Output the [x, y] coordinate of the center of the cell containing the given text.  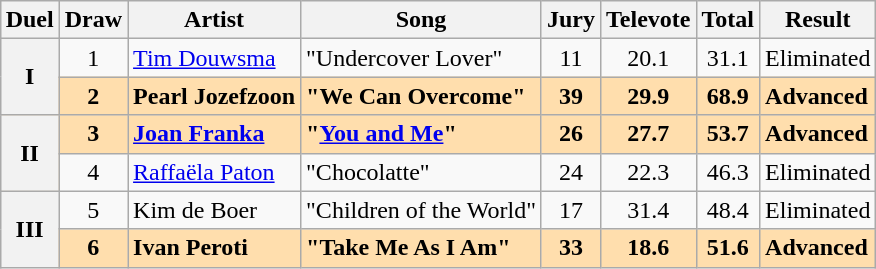
Tim Douwsma [214, 58]
51.6 [728, 248]
"You and Me" [422, 134]
17 [570, 210]
"Chocolatte" [422, 172]
III [30, 229]
46.3 [728, 172]
2 [93, 96]
6 [93, 248]
Televote [648, 20]
18.6 [648, 248]
"We Can Overcome" [422, 96]
24 [570, 172]
Pearl Jozefzoon [214, 96]
Song [422, 20]
Result [818, 20]
31.4 [648, 210]
Ivan Peroti [214, 248]
20.1 [648, 58]
39 [570, 96]
33 [570, 248]
48.4 [728, 210]
1 [93, 58]
4 [93, 172]
3 [93, 134]
Kim de Boer [214, 210]
"Undercover Lover" [422, 58]
Artist [214, 20]
29.9 [648, 96]
11 [570, 58]
27.7 [648, 134]
53.7 [728, 134]
68.9 [728, 96]
"Take Me As I Am" [422, 248]
Raffaëla Paton [214, 172]
I [30, 77]
22.3 [648, 172]
II [30, 153]
Joan Franka [214, 134]
Draw [93, 20]
5 [93, 210]
31.1 [728, 58]
Duel [30, 20]
Total [728, 20]
Jury [570, 20]
"Children of the World" [422, 210]
26 [570, 134]
